Scan for the cell matching the given text and deliver its (x, y) coordinate at center. 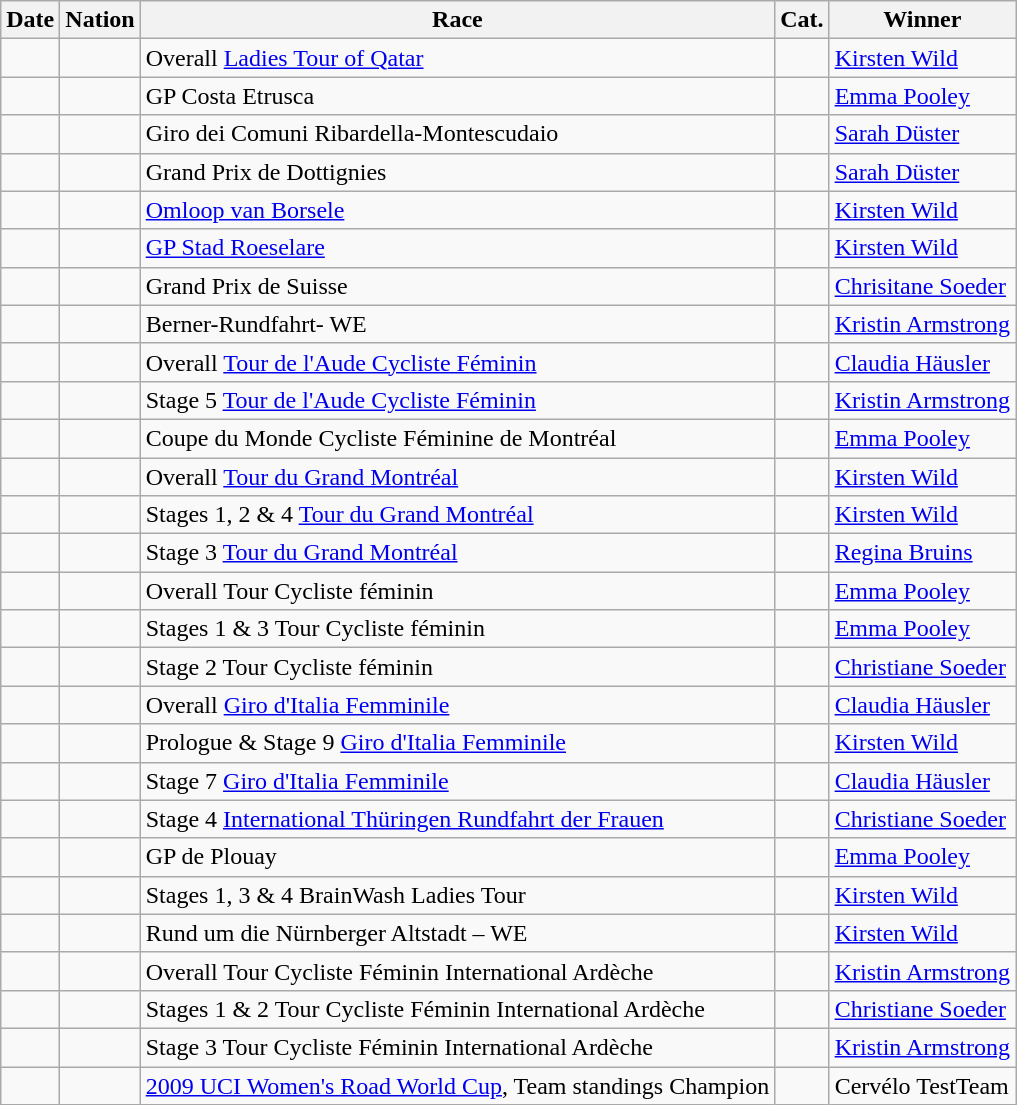
Prologue & Stage 9 Giro d'Italia Femminile (457, 743)
GP Stad Roeselare (457, 248)
Regina Bruins (922, 553)
GP de Plouay (457, 857)
Winner (922, 20)
Grand Prix de Suisse (457, 286)
Race (457, 20)
Stage 3 Tour Cycliste Féminin International Ardèche (457, 1047)
Stages 1 & 3 Tour Cycliste féminin (457, 629)
Giro dei Comuni Ribardella-Montescudaio (457, 134)
Date (30, 20)
Nation (100, 20)
Overall Tour Cycliste féminin (457, 591)
Stage 7 Giro d'Italia Femminile (457, 781)
Overall Tour de l'Aude Cycliste Féminin (457, 362)
Stage 2 Tour Cycliste féminin (457, 667)
Stage 4 International Thüringen Rundfahrt der Frauen (457, 819)
Stages 1, 2 & 4 Tour du Grand Montréal (457, 515)
Overall Ladies Tour of Qatar (457, 58)
2009 UCI Women's Road World Cup, Team standings Champion (457, 1085)
Chrisitane Soeder (922, 286)
Coupe du Monde Cycliste Féminine de Montréal (457, 438)
Stage 5 Tour de l'Aude Cycliste Féminin (457, 400)
Grand Prix de Dottignies (457, 172)
Cervélo TestTeam (922, 1085)
Overall Giro d'Italia Femminile (457, 705)
Omloop van Borsele (457, 210)
Overall Tour du Grand Montréal (457, 477)
Rund um die Nürnberger Altstadt – WE (457, 933)
Stages 1 & 2 Tour Cycliste Féminin International Ardèche (457, 1009)
Overall Tour Cycliste Féminin International Ardèche (457, 971)
Cat. (802, 20)
Stages 1, 3 & 4 BrainWash Ladies Tour (457, 895)
Stage 3 Tour du Grand Montréal (457, 553)
Berner-Rundfahrt- WE (457, 324)
GP Costa Etrusca (457, 96)
